Return [x, y] of the center of cell containing provided text 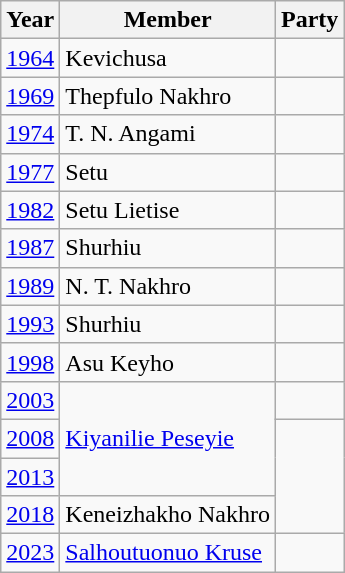
1977 [30, 172]
Year [30, 20]
2018 [30, 515]
2008 [30, 438]
Salhoutuonuo Kruse [168, 553]
1998 [30, 362]
2003 [30, 400]
Setu Lietise [168, 210]
Asu Keyho [168, 362]
1969 [30, 96]
Setu [168, 172]
N. T. Nakhro [168, 286]
1993 [30, 324]
1982 [30, 210]
Kiyanilie Peseyie [168, 438]
1987 [30, 248]
1974 [30, 134]
1989 [30, 286]
2013 [30, 477]
Member [168, 20]
Thepfulo Nakhro [168, 96]
T. N. Angami [168, 134]
2023 [30, 553]
Keneizhakho Nakhro [168, 515]
Party [309, 20]
1964 [30, 58]
Kevichusa [168, 58]
